For the text-containing cell, return its midpoint in (x, y) coordinate format. 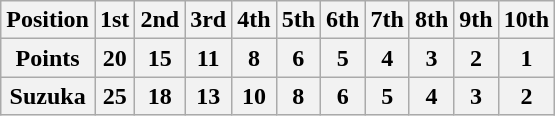
18 (160, 96)
10 (254, 96)
4th (254, 20)
13 (208, 96)
Points (48, 58)
20 (114, 58)
8th (431, 20)
1st (114, 20)
3rd (208, 20)
25 (114, 96)
2nd (160, 20)
5th (298, 20)
Position (48, 20)
9th (476, 20)
7th (387, 20)
10th (526, 20)
1 (526, 58)
15 (160, 58)
11 (208, 58)
Suzuka (48, 96)
6th (343, 20)
